Provide the [x, y] coordinate of the cell's center where the given text is located.  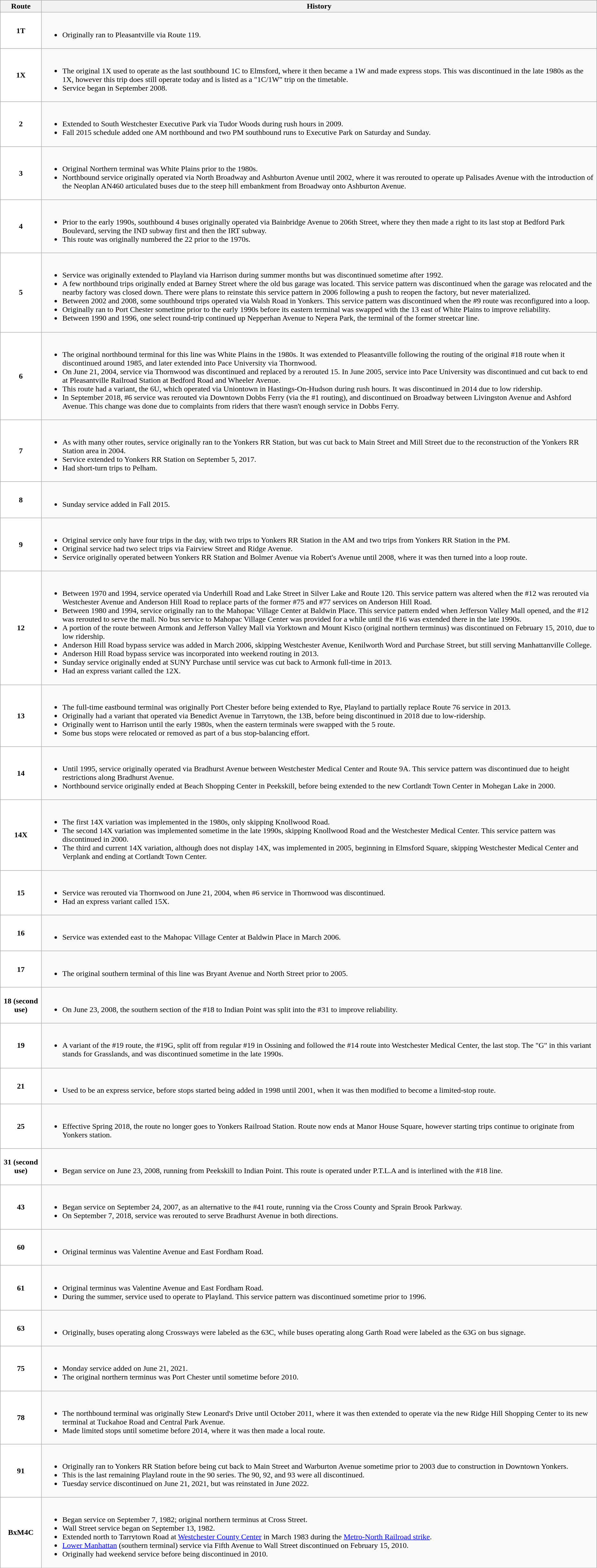
63 [21, 1328]
18 (second use) [21, 1005]
2 [21, 124]
17 [21, 969]
8 [21, 499]
14X [21, 835]
14 [21, 773]
15 [21, 893]
7 [21, 451]
78 [21, 1417]
75 [21, 1368]
Used to be an express service, before stops started being added in 1998 until 2001, when it was then modified to become a limited-stop route. [319, 1086]
5 [21, 292]
12 [21, 628]
21 [21, 1086]
1T [21, 31]
31 (second use) [21, 1167]
91 [21, 1471]
On June 23, 2008, the southern section of the #18 to Indian Point was split into the #31 to improve reliability. [319, 1005]
Sunday service added in Fall 2015. [319, 499]
Service was extended east to the Mahopac Village Center at Baldwin Place in March 2006. [319, 933]
Originally, buses operating along Crossways were labeled as the 63C, while buses operating along Garth Road were labeled as the 63G on bus signage. [319, 1328]
25 [21, 1126]
The original southern terminal of this line was Bryant Avenue and North Street prior to 2005. [319, 969]
Original terminus was Valentine Avenue and East Fordham Road. [319, 1247]
13 [21, 715]
BxM4C [21, 1533]
4 [21, 226]
Route [21, 6]
3 [21, 173]
16 [21, 933]
61 [21, 1288]
Service was rerouted via Thornwood on June 21, 2004, when #6 service in Thornwood was discontinued.Had an express variant called 15X. [319, 893]
Monday service added on June 21, 2021.The original northern terminus was Port Chester until sometime before 2010. [319, 1368]
History [319, 6]
60 [21, 1247]
1X [21, 75]
43 [21, 1207]
Began service on June 23, 2008, running from Peekskill to Indian Point. This route is operated under P.T.L.A and is interlined with the #18 line. [319, 1167]
Originally ran to Pleasantville via Route 119. [319, 31]
19 [21, 1046]
9 [21, 544]
6 [21, 376]
